Determine the (x, y) coordinate at the center of the cell enclosing the given text.  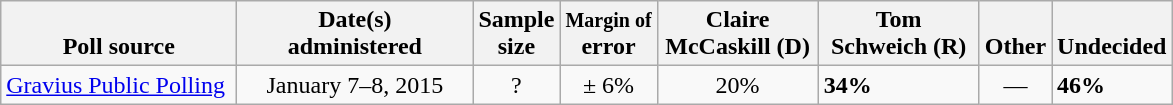
ClaireMcCaskill (D) (738, 34)
Gravius Public Polling (119, 85)
TomSchweich (R) (898, 34)
46% (1112, 85)
Poll source (119, 34)
? (516, 85)
January 7–8, 2015 (355, 85)
— (1015, 85)
20% (738, 85)
Margin oferror (608, 34)
34% (898, 85)
± 6% (608, 85)
Date(s)administered (355, 34)
Other (1015, 34)
Undecided (1112, 34)
Samplesize (516, 34)
